Search for the cell housing the specified text and yield its [X, Y] center coordinate. 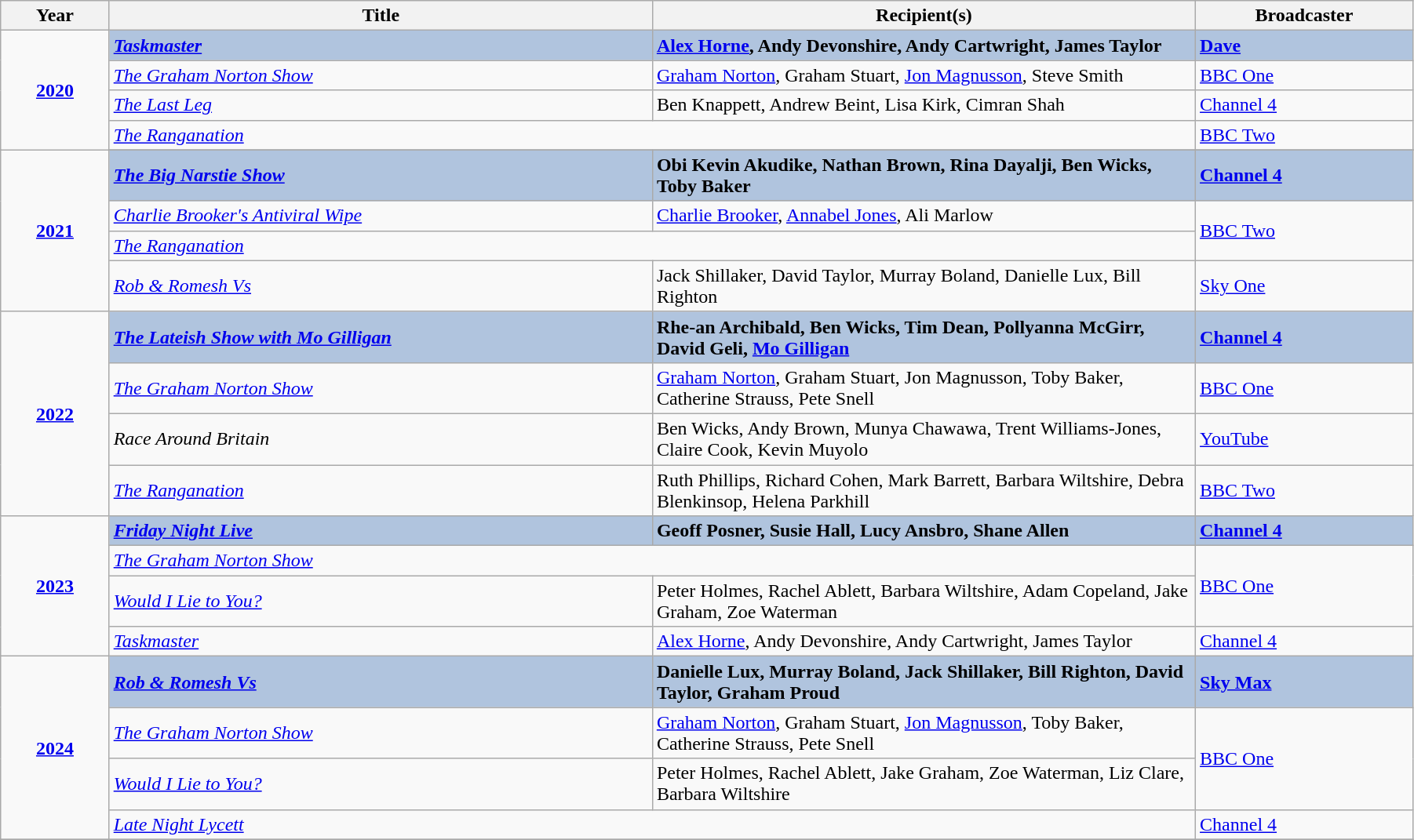
Ruth Phillips, Richard Cohen, Mark Barrett, Barbara Wiltshire, Debra Blenkinsop, Helena Parkhill [924, 489]
2021 [55, 231]
Danielle Lux, Murray Boland, Jack Shillaker, Bill Righton, David Taylor, Graham Proud [924, 682]
Charlie Brooker's Antiviral Wipe [381, 216]
Friday Night Live [381, 531]
Late Night Lycett [652, 824]
Charlie Brooker, Annabel Jones, Ali Marlow [924, 216]
Geoff Posner, Susie Hall, Lucy Ansbro, Shane Allen [924, 531]
Recipient(s) [924, 16]
2023 [55, 587]
Ben Wicks, Andy Brown, Munya Chawawa, Trent Williams-Jones, Claire Cook, Kevin Muyolo [924, 439]
Rhe-an Archibald, Ben Wicks, Tim Dean, Pollyanna McGirr, David Geli, Mo Gilligan [924, 337]
Peter Holmes, Rachel Ablett, Barbara Wiltshire, Adam Copeland, Jake Graham, Zoe Waterman [924, 601]
Sky Max [1304, 682]
2024 [55, 748]
Obi Kevin Akudike, Nathan Brown, Rina Dayalji, Ben Wicks, Toby Baker [924, 176]
Sky One [1304, 285]
The Big Narstie Show [381, 176]
Peter Holmes, Rachel Ablett, Jake Graham, Zoe Waterman, Liz Clare, Barbara Wiltshire [924, 784]
Dave [1304, 45]
Title [381, 16]
The Last Leg [381, 105]
Jack Shillaker, David Taylor, Murray Boland, Danielle Lux, Bill Righton [924, 285]
Graham Norton, Graham Stuart, Jon Magnusson, Steve Smith [924, 75]
Race Around Britain [381, 439]
Broadcaster [1304, 16]
The Lateish Show with Mo Gilligan [381, 337]
YouTube [1304, 439]
Ben Knappett, Andrew Beint, Lisa Kirk, Cimran Shah [924, 105]
Year [55, 16]
2022 [55, 413]
2020 [55, 90]
